Pinpoint the cell where the given text exists, returning its (X, Y) midpoint coordinate. 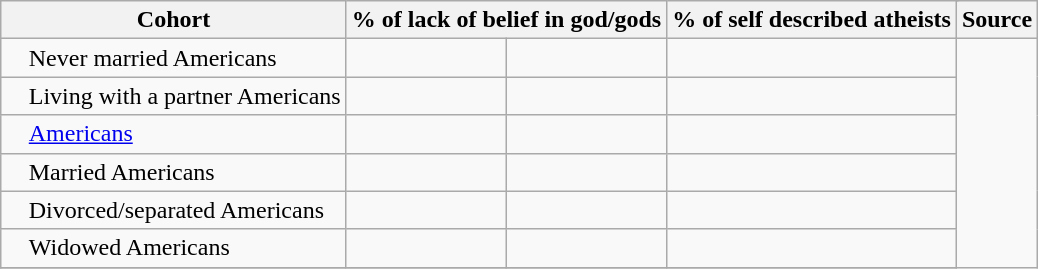
Source (996, 20)
Divorced/separated Americans (174, 210)
Americans (174, 134)
Never married Americans (174, 58)
% of lack of belief in god/gods (506, 20)
Living with a partner Americans (174, 96)
Married Americans (174, 172)
% of self described atheists (812, 20)
Widowed Americans (174, 248)
Cohort (174, 20)
